Return [X, Y] of the center of cell containing provided text 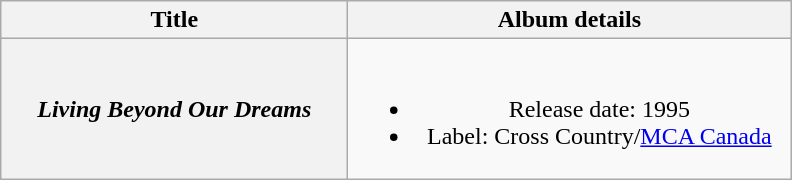
Release date: 1995Label: Cross Country/MCA Canada [570, 109]
Title [174, 20]
Album details [570, 20]
Living Beyond Our Dreams [174, 109]
